Locate the cell with the specified text and output its [x, y] center coordinate. 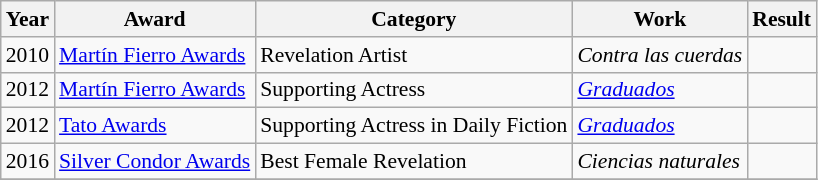
2016 [28, 162]
Best Female Revelation [414, 162]
Supporting Actress in Daily Fiction [414, 126]
Silver Condor Awards [154, 162]
Contra las cuerdas [660, 55]
Year [28, 19]
2010 [28, 55]
Result [782, 19]
Supporting Actress [414, 90]
Ciencias naturales [660, 162]
Category [414, 19]
Tato Awards [154, 126]
Revelation Artist [414, 55]
Work [660, 19]
Award [154, 19]
